From the cell containing the given text, extract its center point as [x, y] coordinate. 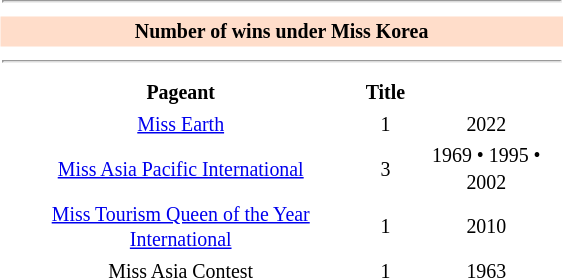
3 [385, 168]
Miss Tourism Queen of the Year International [180, 226]
Title [385, 92]
2010 [486, 226]
Miss Asia Pacific International [180, 168]
Number of wins under Miss Korea [282, 32]
1969 • 1995 • 2002 [486, 168]
Miss Earth [180, 124]
2022 [486, 124]
Pageant [180, 92]
